Detect which cell encompasses the target text, then output its (X, Y) center coordinate. 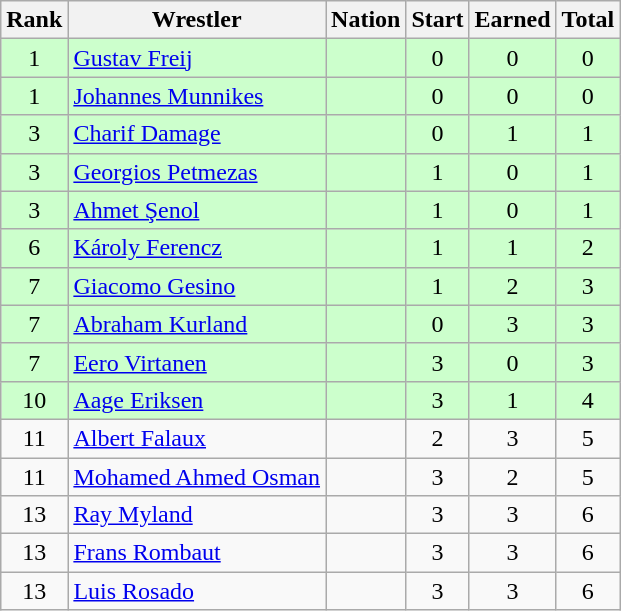
10 (34, 400)
Wrestler (197, 20)
Johannes Munnikes (197, 96)
Ray Myland (197, 515)
Károly Ferencz (197, 248)
Charif Damage (197, 134)
4 (588, 400)
Total (588, 20)
Earned (512, 20)
Start (438, 20)
Giacomo Gesino (197, 286)
Albert Falaux (197, 438)
Eero Virtanen (197, 362)
Frans Rombaut (197, 553)
Nation (366, 20)
Aage Eriksen (197, 400)
Gustav Freij (197, 58)
Mohamed Ahmed Osman (197, 477)
Georgios Petmezas (197, 172)
Abraham Kurland (197, 324)
Luis Rosado (197, 591)
Rank (34, 20)
Ahmet Şenol (197, 210)
